Detect which cell encompasses the target text, then output its (X, Y) center coordinate. 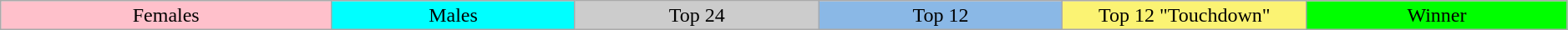
Females (166, 15)
Top 24 (697, 15)
Top 12 "Touchdown" (1185, 15)
Winner (1437, 15)
Top 12 (941, 15)
Males (454, 15)
